Locate the cell with the specified text and output its [X, Y] center coordinate. 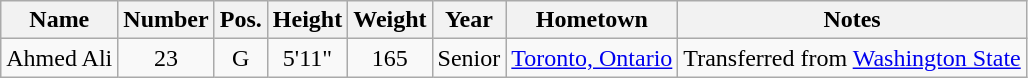
Pos. [240, 20]
Number [166, 20]
23 [166, 58]
Name [60, 20]
Weight [390, 20]
165 [390, 58]
5'11" [307, 58]
Ahmed Ali [60, 58]
Transferred from Washington State [852, 58]
Hometown [592, 20]
Senior [469, 58]
Notes [852, 20]
Height [307, 20]
Toronto, Ontario [592, 58]
Year [469, 20]
G [240, 58]
